Capture the cell that displays the provided text and extract its (x, y) central coordinate. 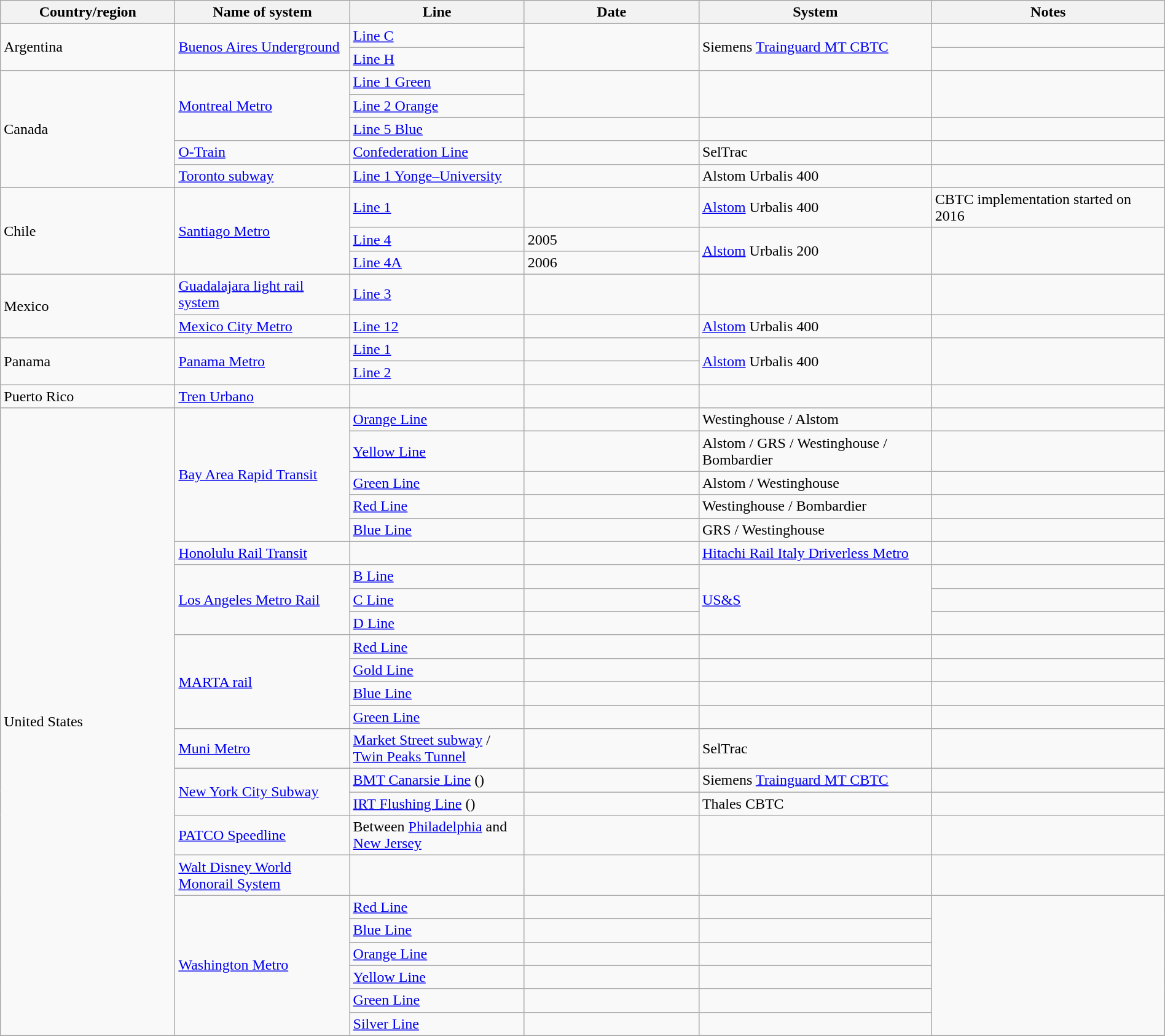
US&S (815, 600)
Alstom Urbalis 200 (815, 251)
C Line (437, 600)
Tren Urbano (262, 396)
Westinghouse / Bombardier (815, 506)
2005 (611, 239)
Panama (88, 361)
Notes (1048, 12)
Name of system (262, 12)
D Line (437, 623)
PATCO Speedline (262, 836)
2006 (611, 262)
Between Philadelphia and New Jersey (437, 836)
Line 12 (437, 326)
Line 1 Green (437, 82)
Line C (437, 36)
Alstom / Westinghouse (815, 483)
Mexico City Metro (262, 326)
Buenos Aires Underground (262, 47)
Honolulu Rail Transit (262, 553)
Confederation Line (437, 152)
Country/region (88, 12)
Line H (437, 59)
Thales CBTC (815, 804)
Line 4 (437, 239)
Westinghouse / Alstom (815, 420)
Alstom / GRS / Westinghouse / Bombardier (815, 451)
BMT Canarsie Line () (437, 780)
Argentina (88, 47)
United States (88, 722)
IRT Flushing Line () (437, 804)
Line 2 Orange (437, 106)
Line 2 (437, 373)
Montreal Metro (262, 106)
CBTC implementation started on 2016 (1048, 208)
MARTA rail (262, 681)
Gold Line (437, 670)
New York City Subway (262, 792)
Santiago Metro (262, 231)
Hitachi Rail Italy Driverless Metro (815, 553)
Chile (88, 231)
Los Angeles Metro Rail (262, 600)
Puerto Rico (88, 396)
Toronto subway (262, 176)
Line 5 Blue (437, 129)
Date (611, 12)
Walt Disney World Monorail System (262, 875)
Muni Metro (262, 748)
Line 1 Yonge–University (437, 176)
Guadalajara light rail system (262, 294)
Silver Line (437, 1024)
Panama Metro (262, 361)
O-Train (262, 152)
Line 4A (437, 262)
Mexico (88, 306)
Market Street subway / Twin Peaks Tunnel (437, 748)
B Line (437, 576)
Line 3 (437, 294)
Canada (88, 129)
Bay Area Rapid Transit (262, 474)
GRS / Westinghouse (815, 530)
System (815, 12)
Washington Metro (262, 965)
Line (437, 12)
